Search for the cell housing the specified text and yield its (X, Y) center coordinate. 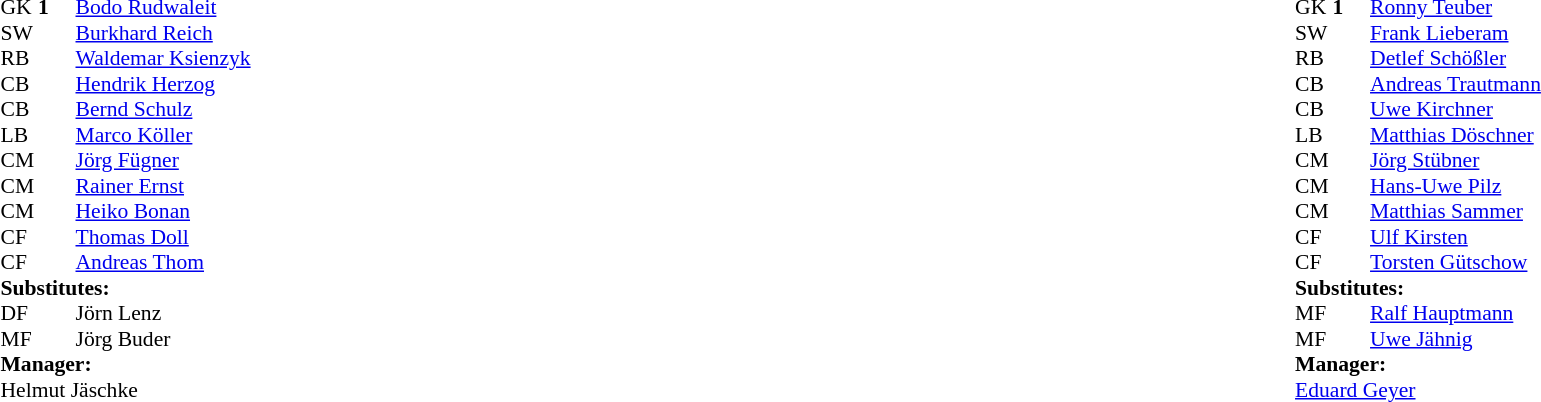
Rainer Ernst (164, 186)
Andreas Trautmann (1456, 84)
Matthias Sammer (1456, 211)
Burkhard Reich (164, 33)
DF (19, 313)
Ulf Kirsten (1456, 237)
Hendrik Herzog (164, 84)
Torsten Gütschow (1456, 263)
Jörg Fügner (164, 161)
Bernd Schulz (164, 109)
Waldemar Ksienzyk (164, 59)
Jörg Stübner (1456, 161)
Marco Köller (164, 135)
Jörn Lenz (164, 313)
Thomas Doll (164, 237)
Heiko Bonan (164, 211)
Matthias Döschner (1456, 135)
Frank Lieberam (1456, 33)
Andreas Thom (164, 263)
Ralf Hauptmann (1456, 313)
Uwe Kirchner (1456, 109)
Uwe Jähnig (1456, 339)
Jörg Buder (164, 339)
Detlef Schößler (1456, 59)
Hans-Uwe Pilz (1456, 186)
